Extract the (X, Y) coordinate from the center of the cell holding the provided text.  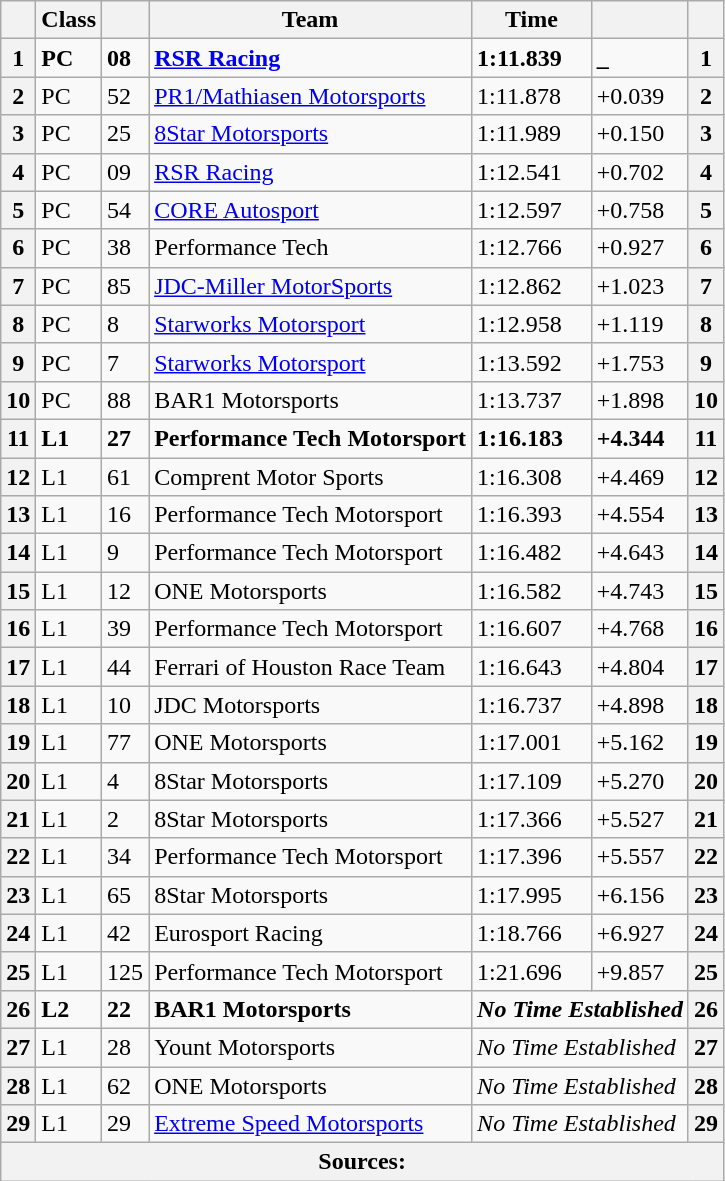
1:11.878 (532, 96)
1:16.482 (532, 553)
1:12.766 (532, 248)
1:11.839 (532, 58)
54 (126, 210)
1:16.308 (532, 477)
+4.898 (640, 705)
1:17.995 (532, 895)
1:16.582 (532, 591)
+4.804 (640, 667)
1:17.396 (532, 857)
JDC Motorsports (310, 705)
+0.927 (640, 248)
L2 (69, 1009)
PR1/Mathiasen Motorsports (310, 96)
+1.753 (640, 362)
44 (126, 667)
+5.557 (640, 857)
_ (640, 58)
+6.927 (640, 933)
+0.758 (640, 210)
1:16.737 (532, 705)
Yount Motorsports (310, 1047)
39 (126, 629)
77 (126, 743)
JDC-Miller MotorSports (310, 286)
1:17.001 (532, 743)
+4.344 (640, 438)
Comprent Motor Sports (310, 477)
42 (126, 933)
09 (126, 172)
1:17.109 (532, 781)
1:13.592 (532, 362)
+5.270 (640, 781)
+5.527 (640, 819)
+6.156 (640, 895)
88 (126, 400)
1:13.737 (532, 400)
65 (126, 895)
125 (126, 971)
+4.554 (640, 515)
1:16.393 (532, 515)
1:12.862 (532, 286)
+4.743 (640, 591)
1:12.597 (532, 210)
34 (126, 857)
+0.039 (640, 96)
1:21.696 (532, 971)
Eurosport Racing (310, 933)
1:16.643 (532, 667)
1:12.541 (532, 172)
Time (532, 20)
+4.469 (640, 477)
52 (126, 96)
+9.857 (640, 971)
62 (126, 1085)
+1.898 (640, 400)
+0.702 (640, 172)
1:17.366 (532, 819)
1:12.958 (532, 324)
CORE Autosport (310, 210)
Extreme Speed Motorsports (310, 1124)
Performance Tech (310, 248)
1:16.183 (532, 438)
08 (126, 58)
1:16.607 (532, 629)
1:18.766 (532, 933)
1:11.989 (532, 134)
Ferrari of Houston Race Team (310, 667)
+0.150 (640, 134)
+4.768 (640, 629)
+1.119 (640, 324)
38 (126, 248)
+4.643 (640, 553)
85 (126, 286)
Class (69, 20)
+1.023 (640, 286)
+5.162 (640, 743)
61 (126, 477)
Sources: (362, 1162)
Team (310, 20)
